For the text-containing cell, return its midpoint in (x, y) coordinate format. 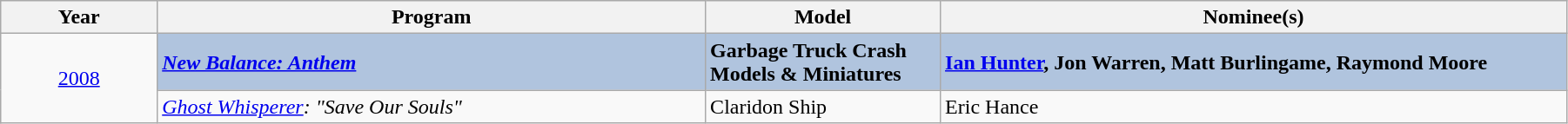
Year (79, 17)
2008 (79, 78)
Program (432, 17)
Claridon Ship (823, 107)
Eric Hance (1254, 107)
Ghost Whisperer: "Save Our Souls" (432, 107)
Garbage Truck Crash Models & Miniatures (823, 62)
Ian Hunter, Jon Warren, Matt Burlingame, Raymond Moore (1254, 62)
Nominee(s) (1254, 17)
Model (823, 17)
New Balance: Anthem (432, 62)
